For the text-containing cell, return its midpoint in (X, Y) coordinate format. 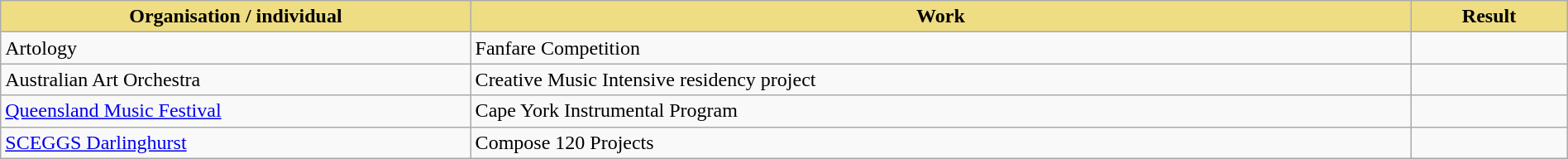
Fanfare Competition (941, 48)
Compose 120 Projects (941, 142)
Australian Art Orchestra (236, 79)
Work (941, 17)
Artology (236, 48)
SCEGGS Darlinghurst (236, 142)
Organisation / individual (236, 17)
Result (1489, 17)
Queensland Music Festival (236, 111)
Cape York Instrumental Program (941, 111)
Creative Music Intensive residency project (941, 79)
